Extract the [X, Y] coordinate from the center of the cell holding the provided text.  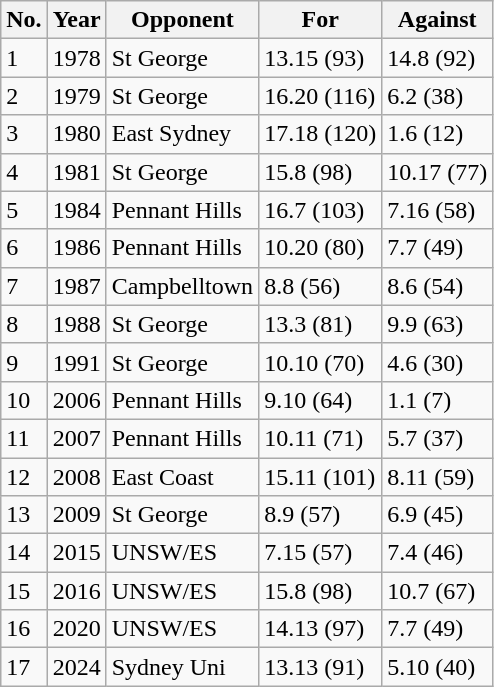
13 [24, 515]
1978 [76, 58]
2016 [76, 591]
1981 [76, 172]
2024 [76, 667]
14.8 (92) [438, 58]
1986 [76, 248]
10.7 (67) [438, 591]
5 [24, 210]
8.9 (57) [320, 515]
16.20 (116) [320, 96]
15 [24, 591]
10 [24, 400]
1.1 (7) [438, 400]
Year [76, 20]
8.8 (56) [320, 286]
9.9 (63) [438, 324]
16 [24, 629]
9.10 (64) [320, 400]
3 [24, 134]
1.6 (12) [438, 134]
17 [24, 667]
15.11 (101) [320, 477]
8 [24, 324]
No. [24, 20]
Against [438, 20]
10.10 (70) [320, 362]
6.2 (38) [438, 96]
16.7 (103) [320, 210]
7 [24, 286]
10.17 (77) [438, 172]
10.20 (80) [320, 248]
1987 [76, 286]
7.4 (46) [438, 553]
13.13 (91) [320, 667]
2 [24, 96]
2008 [76, 477]
2009 [76, 515]
2006 [76, 400]
14.13 (97) [320, 629]
1984 [76, 210]
2020 [76, 629]
12 [24, 477]
14 [24, 553]
5.10 (40) [438, 667]
5.7 (37) [438, 438]
For [320, 20]
7.15 (57) [320, 553]
1988 [76, 324]
2015 [76, 553]
1980 [76, 134]
Sydney Uni [182, 667]
11 [24, 438]
East Sydney [182, 134]
17.18 (120) [320, 134]
1 [24, 58]
4.6 (30) [438, 362]
2007 [76, 438]
East Coast [182, 477]
1979 [76, 96]
6 [24, 248]
6.9 (45) [438, 515]
Campbelltown [182, 286]
13.3 (81) [320, 324]
4 [24, 172]
10.11 (71) [320, 438]
8.6 (54) [438, 286]
8.11 (59) [438, 477]
1991 [76, 362]
9 [24, 362]
13.15 (93) [320, 58]
7.16 (58) [438, 210]
Opponent [182, 20]
